From the cell containing the given text, extract its center point as (X, Y) coordinate. 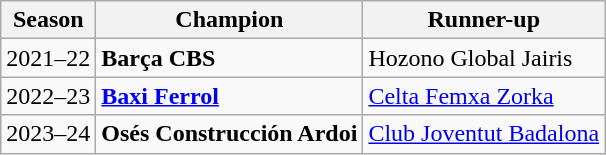
Champion (230, 20)
2022–23 (48, 96)
Hozono Global Jairis (484, 58)
2021–22 (48, 58)
Season (48, 20)
2023–24 (48, 134)
Osés Construcción Ardoi (230, 134)
Runner-up (484, 20)
Celta Femxa Zorka (484, 96)
Barça CBS (230, 58)
Baxi Ferrol (230, 96)
Club Joventut Badalona (484, 134)
